Scan for the cell matching the given text and deliver its [X, Y] coordinate at center. 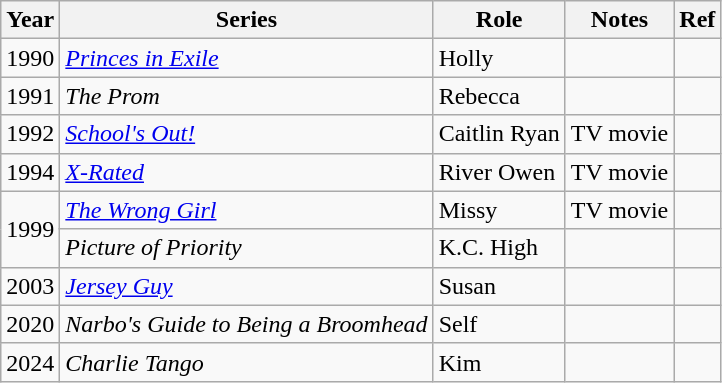
Kim [499, 362]
Series [246, 20]
1990 [30, 58]
Missy [499, 210]
2024 [30, 362]
Charlie Tango [246, 362]
The Wrong Girl [246, 210]
X-Rated [246, 172]
Ref [698, 20]
1999 [30, 229]
Picture of Priority [246, 248]
2020 [30, 324]
1994 [30, 172]
Susan [499, 286]
School's Out! [246, 134]
The Prom [246, 96]
1992 [30, 134]
Self [499, 324]
Narbo's Guide to Being a Broomhead [246, 324]
River Owen [499, 172]
2003 [30, 286]
Role [499, 20]
Caitlin Ryan [499, 134]
Holly [499, 58]
Year [30, 20]
Rebecca [499, 96]
Princes in Exile [246, 58]
Jersey Guy [246, 286]
K.C. High [499, 248]
Notes [620, 20]
1991 [30, 96]
